Pinpoint the cell where the given text exists, returning its (X, Y) midpoint coordinate. 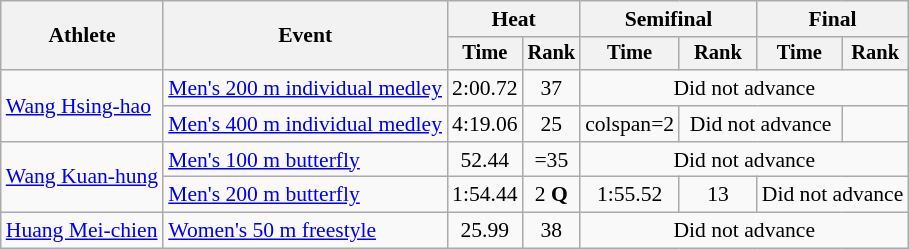
Final (833, 19)
4:19.06 (484, 124)
colspan=2 (630, 124)
Women's 50 m freestyle (305, 231)
25 (552, 124)
Heat (514, 19)
Men's 200 m butterfly (305, 195)
Wang Kuan-hung (82, 178)
1:55.52 (630, 195)
Athlete (82, 36)
Event (305, 36)
1:54.44 (484, 195)
Men's 400 m individual medley (305, 124)
Men's 100 m butterfly (305, 160)
25.99 (484, 231)
=35 (552, 160)
Men's 200 m individual medley (305, 88)
37 (552, 88)
38 (552, 231)
52.44 (484, 160)
Semifinal (668, 19)
2:00.72 (484, 88)
2 Q (552, 195)
Huang Mei-chien (82, 231)
13 (718, 195)
Wang Hsing-hao (82, 106)
